Locate the cell with the specified text and output its [X, Y] center coordinate. 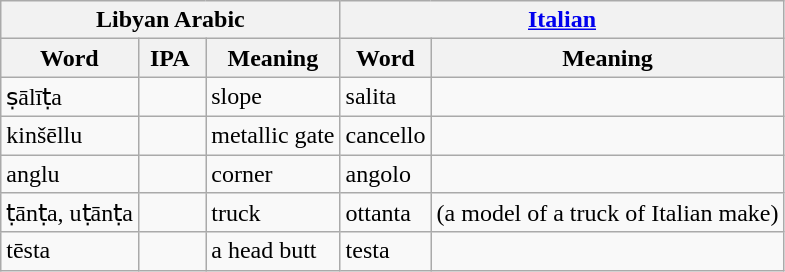
metallic gate [273, 135]
Libyan Arabic [170, 20]
kinšēllu [70, 135]
truck [273, 213]
ottanta [386, 213]
Italian [562, 20]
(a model of a truck of Italian make) [608, 213]
slope [273, 97]
a head butt [273, 251]
corner [273, 173]
testa [386, 251]
IPA [172, 58]
ṭānṭa, uṭānṭa [70, 213]
cancello [386, 135]
salita [386, 97]
ṣālīṭa [70, 97]
anglu [70, 173]
tēsta [70, 251]
angolo [386, 173]
